Identify which cell holds the provided text, then report its [x, y] central coordinate. 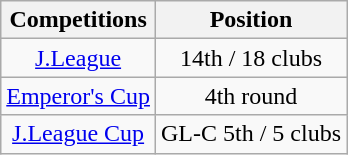
J.League Cup [78, 134]
J.League [78, 58]
GL-C 5th / 5 clubs [250, 134]
14th / 18 clubs [250, 58]
Position [250, 20]
4th round [250, 96]
Competitions [78, 20]
Emperor's Cup [78, 96]
